For the text-containing cell, return its midpoint in [X, Y] coordinate format. 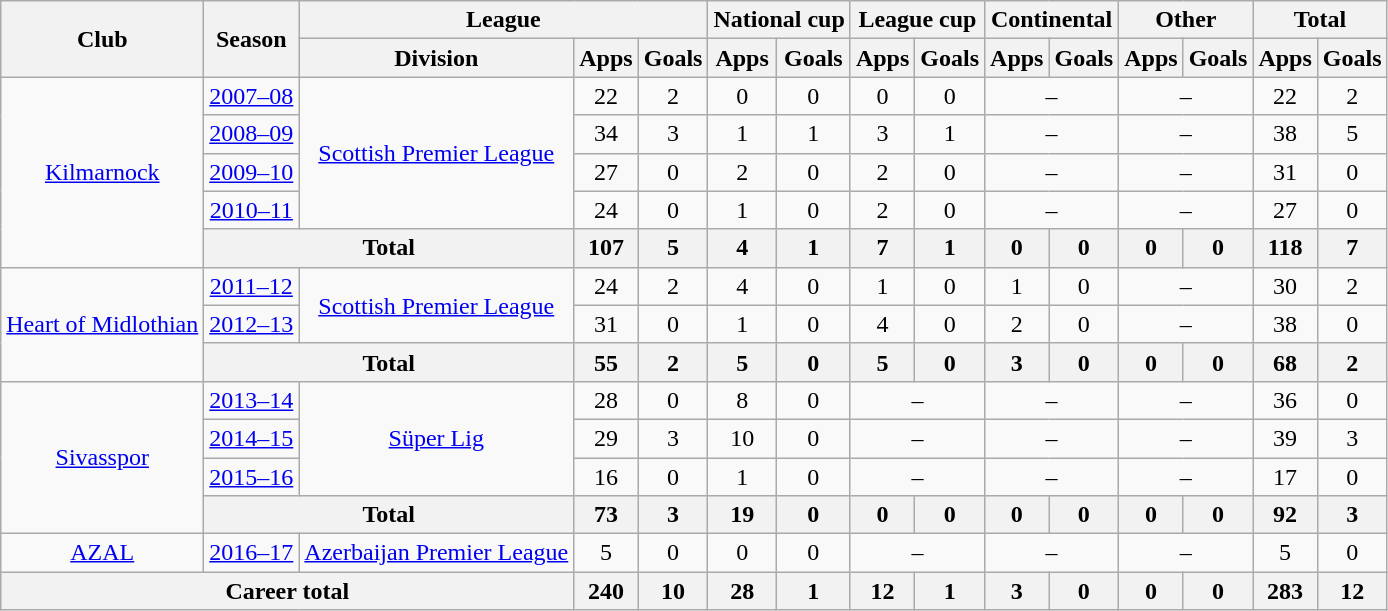
Club [102, 39]
39 [1285, 438]
League [504, 20]
Season [252, 39]
Süper Lig [436, 438]
55 [606, 362]
2014–15 [252, 438]
17 [1285, 477]
2007–08 [252, 96]
AZAL [102, 553]
Division [436, 58]
2010–11 [252, 210]
92 [1285, 515]
National cup [779, 20]
2008–09 [252, 134]
Sivasspor [102, 457]
Career total [288, 591]
16 [606, 477]
2011–12 [252, 286]
34 [606, 134]
League cup [917, 20]
Azerbaijan Premier League [436, 553]
Continental [1052, 20]
36 [1285, 400]
107 [606, 248]
240 [606, 591]
29 [606, 438]
Heart of Midlothian [102, 324]
118 [1285, 248]
2016–17 [252, 553]
19 [742, 515]
283 [1285, 591]
8 [742, 400]
30 [1285, 286]
2015–16 [252, 477]
Other [1186, 20]
2012–13 [252, 324]
73 [606, 515]
2013–14 [252, 400]
68 [1285, 362]
2009–10 [252, 172]
Kilmarnock [102, 172]
